Output the [x, y] coordinate of the center of the cell containing the given text.  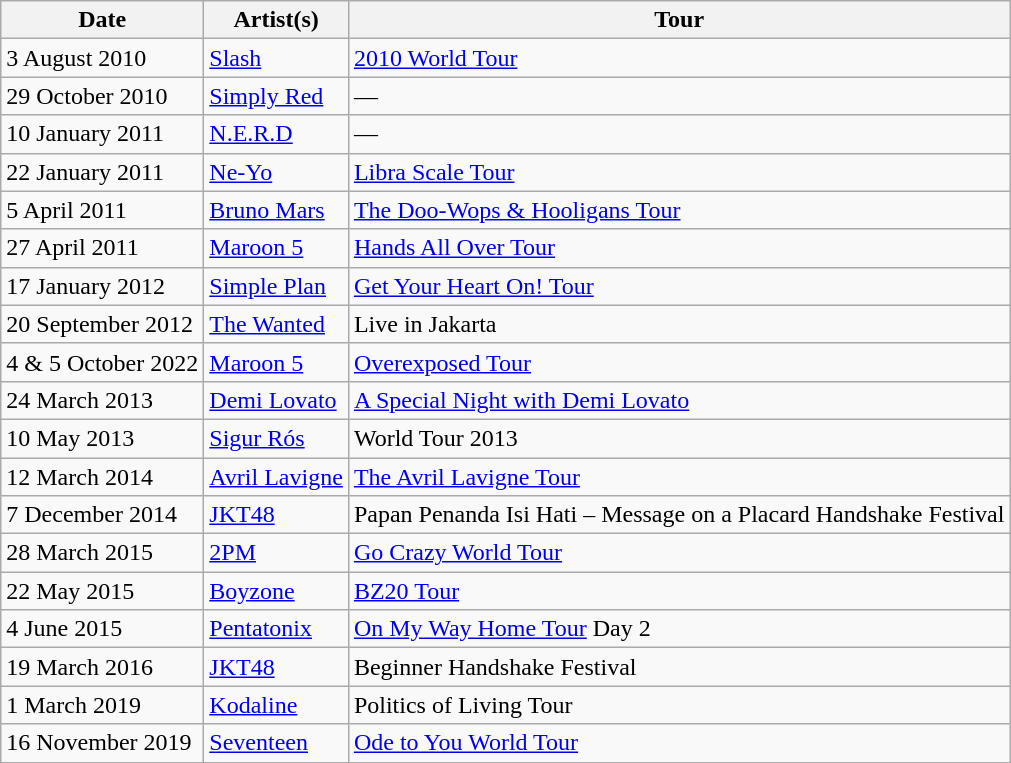
24 March 2013 [102, 400]
19 March 2016 [102, 667]
Slash [276, 58]
1 March 2019 [102, 705]
Overexposed Tour [679, 362]
Hands All Over Tour [679, 248]
20 September 2012 [102, 324]
29 October 2010 [102, 96]
Boyzone [276, 591]
4 June 2015 [102, 629]
Ode to You World Tour [679, 743]
28 March 2015 [102, 553]
Simple Plan [276, 286]
Simply Red [276, 96]
10 May 2013 [102, 438]
2010 World Tour [679, 58]
Politics of Living Tour [679, 705]
5 April 2011 [102, 210]
Papan Penanda Isi Hati – Message on a Placard Handshake Festival [679, 515]
A Special Night with Demi Lovato [679, 400]
Sigur Rós [276, 438]
The Avril Lavigne Tour [679, 477]
Go Crazy World Tour [679, 553]
Tour [679, 20]
Beginner Handshake Festival [679, 667]
22 May 2015 [102, 591]
BZ20 Tour [679, 591]
16 November 2019 [102, 743]
Get Your Heart On! Tour [679, 286]
Avril Lavigne [276, 477]
Live in Jakarta [679, 324]
10 January 2011 [102, 134]
7 December 2014 [102, 515]
On My Way Home Tour Day 2 [679, 629]
3 August 2010 [102, 58]
Ne-Yo [276, 172]
Pentatonix [276, 629]
N.E.R.D [276, 134]
Date [102, 20]
17 January 2012 [102, 286]
The Wanted [276, 324]
Bruno Mars [276, 210]
2PM [276, 553]
Artist(s) [276, 20]
12 March 2014 [102, 477]
Demi Lovato [276, 400]
22 January 2011 [102, 172]
4 & 5 October 2022 [102, 362]
World Tour 2013 [679, 438]
The Doo-Wops & Hooligans Tour [679, 210]
Seventeen [276, 743]
Kodaline [276, 705]
Libra Scale Tour [679, 172]
27 April 2011 [102, 248]
